Identify which cell holds the provided text, then report its (x, y) central coordinate. 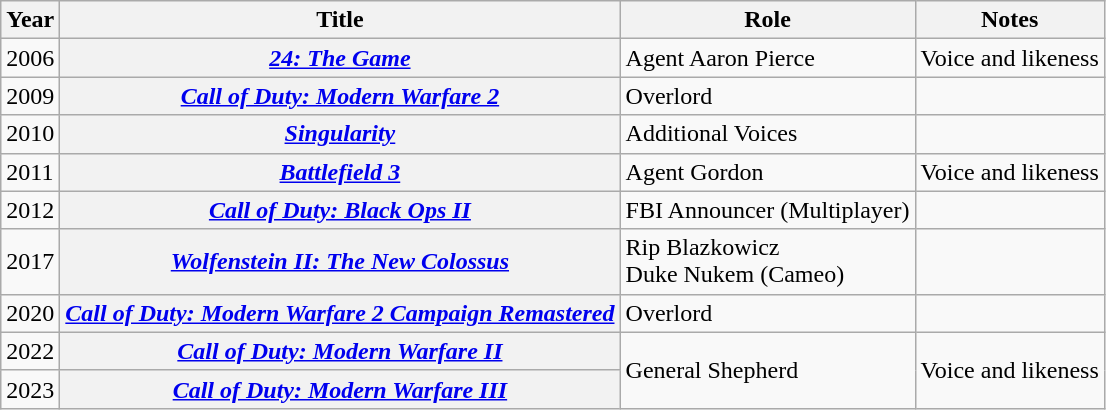
2009 (30, 96)
Additional Voices (768, 134)
Call of Duty: Black Ops II (340, 210)
Singularity (340, 134)
2023 (30, 389)
Agent Aaron Pierce (768, 58)
General Shepherd (768, 370)
2020 (30, 313)
Title (340, 20)
Call of Duty: Modern Warfare 2 (340, 96)
Battlefield 3 (340, 172)
Role (768, 20)
FBI Announcer (Multiplayer) (768, 210)
Notes (1010, 20)
24: The Game (340, 58)
2017 (30, 262)
2011 (30, 172)
2010 (30, 134)
2006 (30, 58)
Year (30, 20)
Call of Duty: Modern Warfare II (340, 351)
Rip BlazkowiczDuke Nukem (Cameo) (768, 262)
Call of Duty: Modern Warfare III (340, 389)
Agent Gordon (768, 172)
2022 (30, 351)
Wolfenstein II: The New Colossus (340, 262)
Call of Duty: Modern Warfare 2 Campaign Remastered (340, 313)
2012 (30, 210)
